Extract the (X, Y) coordinate from the center of the cell holding the provided text.  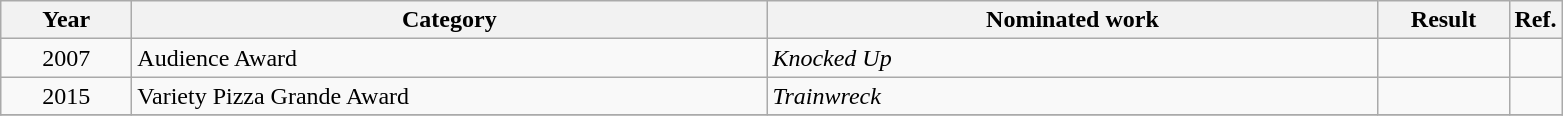
Knocked Up (1072, 58)
Result (1444, 20)
Audience Award (450, 58)
Variety Pizza Grande Award (450, 96)
Ref. (1536, 20)
2007 (66, 58)
Year (66, 20)
Nominated work (1072, 20)
Category (450, 20)
Trainwreck (1072, 96)
2015 (66, 96)
